Search for the cell housing the specified text and yield its [X, Y] center coordinate. 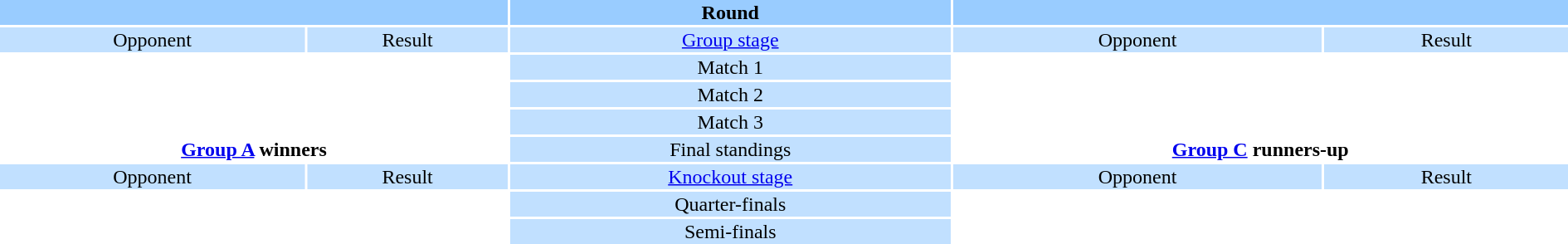
Group A winners [254, 149]
Group stage [730, 40]
Knockout stage [730, 177]
Semi-finals [730, 232]
Match 2 [730, 95]
Final standings [730, 149]
Match 3 [730, 122]
Quarter-finals [730, 204]
Match 1 [730, 67]
Round [730, 12]
Group C runners-up [1260, 149]
